From the cell containing the given text, extract its center point as [x, y] coordinate. 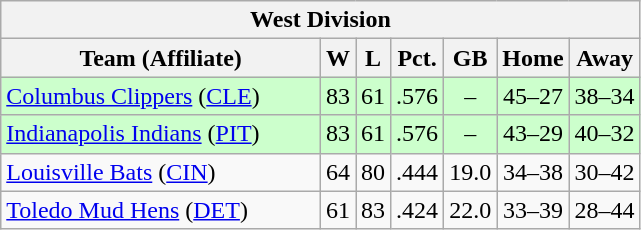
Team (Affiliate) [161, 58]
43–29 [533, 134]
Louisville Bats (CIN) [161, 172]
33–39 [533, 210]
64 [338, 172]
28–44 [604, 210]
45–27 [533, 96]
Away [604, 58]
38–34 [604, 96]
.424 [418, 210]
Pct. [418, 58]
Indianapolis Indians (PIT) [161, 134]
GB [470, 58]
Toledo Mud Hens (DET) [161, 210]
30–42 [604, 172]
80 [374, 172]
Home [533, 58]
.444 [418, 172]
Columbus Clippers (CLE) [161, 96]
22.0 [470, 210]
West Division [320, 20]
34–38 [533, 172]
W [338, 58]
40–32 [604, 134]
L [374, 58]
19.0 [470, 172]
